Extract the (x, y) coordinate from the center of the cell holding the provided text.  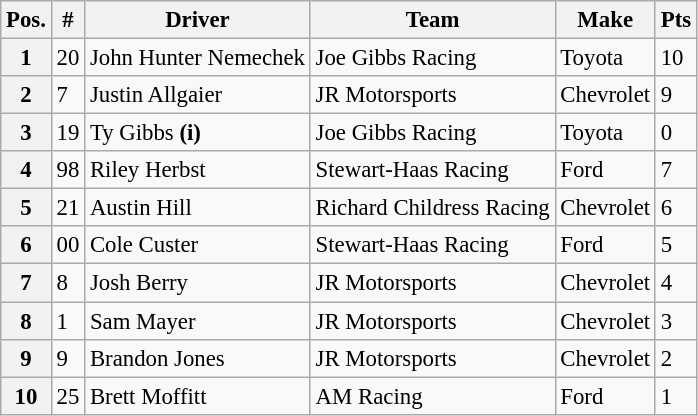
Brett Moffitt (198, 396)
0 (676, 133)
Josh Berry (198, 283)
Make (605, 20)
Pts (676, 20)
Ty Gibbs (i) (198, 133)
Austin Hill (198, 208)
20 (68, 58)
Pos. (26, 20)
19 (68, 133)
Brandon Jones (198, 358)
Riley Herbst (198, 170)
Sam Mayer (198, 321)
Cole Custer (198, 245)
25 (68, 396)
Richard Childress Racing (432, 208)
John Hunter Nemechek (198, 58)
00 (68, 245)
Justin Allgaier (198, 95)
21 (68, 208)
Team (432, 20)
AM Racing (432, 396)
# (68, 20)
Driver (198, 20)
98 (68, 170)
